Output the [X, Y] coordinate of the center of the cell containing the given text.  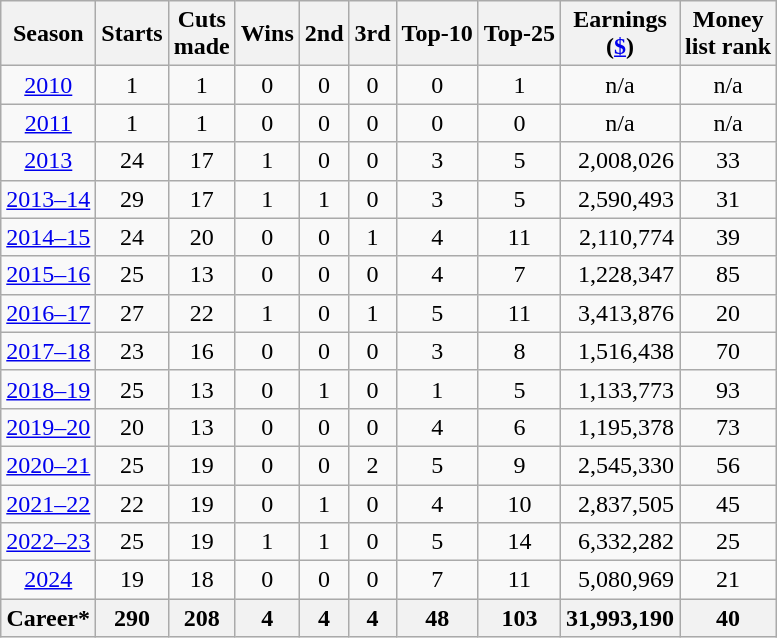
2011 [48, 123]
Wins [267, 34]
Top-10 [437, 34]
2024 [48, 580]
1,195,378 [620, 427]
3,413,876 [620, 313]
2018–19 [48, 389]
1,516,438 [620, 351]
6,332,282 [620, 542]
93 [728, 389]
56 [728, 465]
18 [202, 580]
33 [728, 161]
85 [728, 275]
2nd [324, 34]
8 [519, 351]
Starts [132, 34]
208 [202, 618]
Moneylist rank [728, 34]
70 [728, 351]
16 [202, 351]
1,228,347 [620, 275]
2019–20 [48, 427]
39 [728, 237]
290 [132, 618]
Top-25 [519, 34]
2013–14 [48, 199]
2010 [48, 85]
Earnings($) [620, 34]
9 [519, 465]
2,837,505 [620, 503]
40 [728, 618]
3rd [372, 34]
14 [519, 542]
1,133,773 [620, 389]
29 [132, 199]
27 [132, 313]
Season [48, 34]
2,545,330 [620, 465]
2020–21 [48, 465]
48 [437, 618]
31 [728, 199]
2 [372, 465]
2016–17 [48, 313]
2021–22 [48, 503]
2022–23 [48, 542]
23 [132, 351]
2013 [48, 161]
31,993,190 [620, 618]
2,590,493 [620, 199]
Cutsmade [202, 34]
45 [728, 503]
2017–18 [48, 351]
103 [519, 618]
5,080,969 [620, 580]
21 [728, 580]
Career* [48, 618]
2,110,774 [620, 237]
2015–16 [48, 275]
10 [519, 503]
2,008,026 [620, 161]
2014–15 [48, 237]
6 [519, 427]
73 [728, 427]
